Detect which cell encompasses the target text, then output its (X, Y) center coordinate. 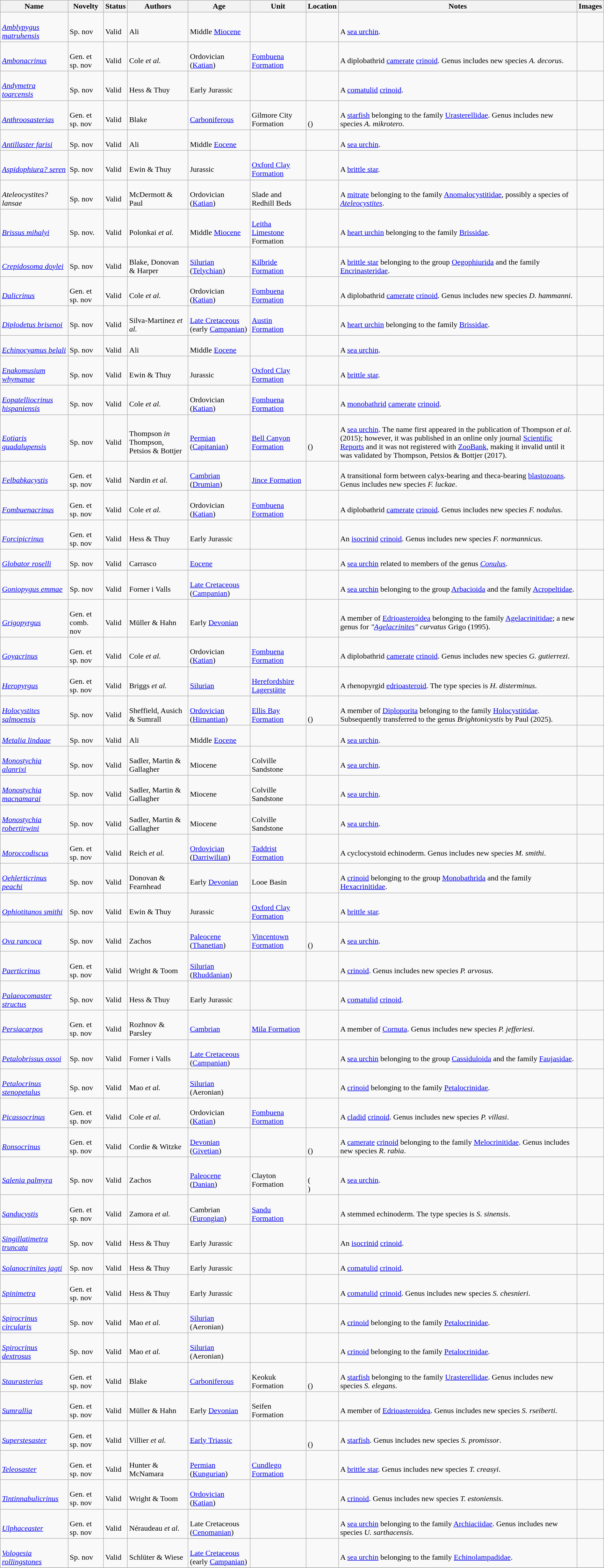
Moroccodiscus (34, 849)
Blake, Donovan & Harper (158, 262)
A sea urchin belonging to the family Archiaciidae. Genus includes new species U. sarthacensis. (457, 1524)
Late Cretaceous (Cenomanian) (219, 1524)
Forcipicrinus (34, 535)
Silurian (Telychian) (219, 262)
A starfish belonging to the family Urasterellidae. Genus includes new species A. mikrotero. (457, 115)
Goniopygus emmae (34, 585)
Goyacrinus (34, 652)
Superstesaster (34, 1436)
A crinoid belonging to the group Monobathrida and the family Hexacrinitidae. (457, 878)
Singillatimetra truncata (34, 1239)
A diplobathrid camerate crinoid. Genus includes new species A. decorus. (457, 56)
Cambrian (Drumian) (219, 476)
Cambrian (Furongian) (219, 1209)
Eotiaris guadalupensis (34, 438)
A starfish belonging to the family Urasterellidae. Genus includes new species S. elegans. (457, 1377)
Gilmore City Formation (278, 115)
Austin Formation (278, 320)
Status (115, 6)
A stemmed echinoderm. The type species is S. sinensis. (457, 1209)
A comatulid crinoid. Genus includes new species S. chesnieri. (457, 1289)
A transitional form between calyx-bearing and theca-bearing blastozoans. Genus includes new species F. luckae. (457, 476)
A sea urchin belonging to the group Arbacioida and the family Acropeltidae. (457, 585)
Spinimetra (34, 1289)
Jince Formation (278, 476)
Permian (Capitanian) (219, 438)
Age (219, 6)
A crinoid. Genus includes new species P. arvosus. (457, 966)
Reich et al. (158, 849)
Polonkai et al. (158, 228)
Holocystites salmoensis (34, 711)
A camerate crinoid belonging to the family Melocrinitidae. Genus includes new species R. rabia. (457, 1142)
Ulphaceaster (34, 1524)
Unit (278, 6)
Sumrallia (34, 1406)
Picassocrinus (34, 1113)
McDermott & Paul (158, 194)
Rozhnov & Parsley (158, 1025)
A rhenopyrgid edrioasteroid. The type species is H. disterminus. (457, 681)
Salenia palmyra (34, 1176)
A sea urchin belonging to the family Echinolampadidae. (457, 1553)
Sheffield, Ausich & Sumrall (158, 711)
Seifen Formation (278, 1406)
Cundlego Formation (278, 1465)
Grigopyrgus (34, 618)
Persiacarpos (34, 1025)
Ateleocystites? lansae (34, 194)
Silurian (219, 681)
Ordovician (Darriwilian) (219, 849)
Cambrian (219, 1025)
Vologesia rollingstones (34, 1553)
Kilbride Formation (278, 262)
Villier et al. (158, 1436)
Devonian (Givetian) (219, 1142)
Felbabkacystis (34, 476)
Brissus mihalyi (34, 228)
Paleocene (Danian) (219, 1176)
Solanocrinites jagti (34, 1264)
Petalobrissus ossoi (34, 1054)
Aspidophiura? seren (34, 165)
Teleosaster (34, 1465)
Amblypygus matruhensis (34, 27)
A brittle star belonging to the group Oegophiurida and the family Encrinasteridae. (457, 262)
Ova rancoca (34, 937)
Staurasterias (34, 1377)
Monostychia robertirwini (34, 819)
Andymetra toarcensis (34, 86)
Clayton Formation (278, 1176)
Silva-Martínez et al. (158, 320)
A cladid crinoid. Genus includes new species P. villasi. (457, 1113)
A crinoid. Genus includes new species T. estoniensis. (457, 1494)
Oehlerticrinus peachi (34, 878)
Ronsocrinus (34, 1142)
Enakomusium whymanae (34, 371)
Early Triassic (219, 1436)
A member of Diploporita belonging to the family Holocystitidae. Subsequently transferred to the genus Brightonicystis by Paul (2025). (457, 711)
Herefordshire Lagerstätte (278, 681)
Metalia lindaae (34, 736)
Fombuenacrinus (34, 505)
A member of Edrioasteroidea. Genus includes new species S. rseiberti. (457, 1406)
Keokuk Formation (278, 1377)
Notes (457, 6)
Monostychia macnamarai (34, 790)
Gen. et comb. nov (86, 618)
A monobathrid camerate crinoid. (457, 400)
A diplobathrid camerate crinoid. Genus includes new species F. nodulus. (457, 505)
A brittle star. Genus includes new species T. creasyi. (457, 1465)
Novelty (86, 6)
Sanducystis (34, 1209)
Location (322, 6)
Donovan & Fearnhead (158, 878)
Spirocrinus circularis (34, 1318)
An isocrinid crinoid. Genus includes new species F. normannicus. (457, 535)
Paleocene (Thanetian) (219, 937)
Heropyrgus (34, 681)
Sandu Formation (278, 1209)
Echinocyamus belali (34, 346)
Monostychia alanrixi (34, 761)
A sea urchin related to members of the genus Conulus. (457, 560)
Hunter & McNamara (158, 1465)
Tintinnabulicrinus (34, 1494)
Nardin et al. (158, 476)
An isocrinid crinoid. (457, 1239)
A sea urchin belonging to the group Cassiduloida and the family Faujasidae. (457, 1054)
Petalocrinus stenopetalus (34, 1083)
Ellis Bay Formation (278, 711)
Dalicrinus (34, 291)
Mila Formation (278, 1025)
Spirocrinus dextrosus (34, 1348)
A member of Edrioasteroidea belonging to the family Agelacrinitidae; a new genus for "Agelacrinites" curvatus Grigo (1995). (457, 618)
Eocene (219, 560)
Taddrist Formation (278, 849)
A diplobathrid camerate crinoid. Genus includes new species G. gutierrezi. (457, 652)
Eopatelliocrinus hispaniensis (34, 400)
Ambonacrinus (34, 56)
Antillaster farisi (34, 140)
Globator roselli (34, 560)
Looe Basin (278, 878)
Diplodetus brisenoi (34, 320)
Leitha Limestone Formation (278, 228)
A starfish. Genus includes new species S. promissor. (457, 1436)
Sp. nov. (86, 228)
Images (590, 6)
Carrasco (158, 560)
Briggs et al. (158, 681)
Bell Canyon Formation (278, 438)
A cyclocystoid echinoderm. Genus includes new species M. smithi. (457, 849)
Ophiotitanos smithi (34, 908)
Crepidosoma doylei (34, 262)
Zamora et al. (158, 1209)
A member of Cornuta. Genus includes new species P. jefferiesi. (457, 1025)
Ordovician (Hirnantian) (219, 711)
Name (34, 6)
Vincentown Formation (278, 937)
Palaeocomaster structus (34, 995)
Néraudeau et al. (158, 1524)
Anthroosasterias (34, 115)
Silurian (Rhuddanian) (219, 966)
Slade and Redhill Beds (278, 194)
A mitrate belonging to the family Anomalocystitidae, possibly a species of Ateleocystites. (457, 194)
Permian (Kungurian) (219, 1465)
Thompson in Thompson, Petsios & Bottjer (158, 438)
Authors (158, 6)
Paerticrinus (34, 966)
A diplobathrid camerate crinoid. Genus includes new species D. hammanni. (457, 291)
Cordie & Witzke (158, 1142)
Schlüter & Wiese (158, 1553)
